Locate the cell with the specified text and output its (X, Y) center coordinate. 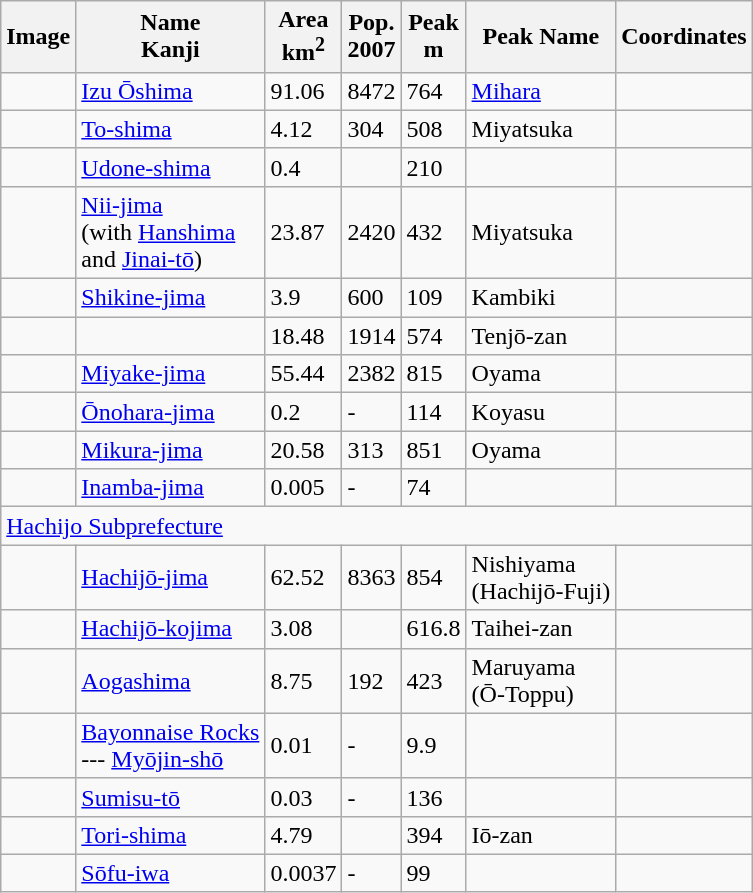
91.06 (304, 91)
136 (434, 797)
Ōnohara-jima (170, 412)
8.75 (304, 680)
8472 (372, 91)
4.12 (304, 129)
Inamba-jima (170, 488)
Coordinates (684, 37)
Taihei-zan (541, 629)
Tori-shima (170, 835)
854 (434, 578)
Nii-jima(with Hanshimaand Jinai-tō) (170, 232)
Mikura-jima (170, 450)
Areakm2 (304, 37)
18.48 (304, 336)
508 (434, 129)
Hachijō-kojima (170, 629)
74 (434, 488)
8363 (372, 578)
Hachijō-jima (170, 578)
0.005 (304, 488)
313 (372, 450)
851 (434, 450)
394 (434, 835)
3.08 (304, 629)
Bayonnaise Rocks--- Myōjin-shō (170, 746)
Maruyama(Ō-Toppu) (541, 680)
55.44 (304, 374)
Image (38, 37)
Izu Ōshima (170, 91)
Nishiyama(Hachijō-Fuji) (541, 578)
0.0037 (304, 873)
616.8 (434, 629)
815 (434, 374)
114 (434, 412)
Sumisu-tō (170, 797)
NameKanji (170, 37)
1914 (372, 336)
Udone-shima (170, 167)
Iō-zan (541, 835)
210 (434, 167)
304 (372, 129)
62.52 (304, 578)
600 (372, 298)
Sōfu-iwa (170, 873)
0.03 (304, 797)
Peak Name (541, 37)
99 (434, 873)
192 (372, 680)
0.01 (304, 746)
To-shima (170, 129)
0.2 (304, 412)
23.87 (304, 232)
432 (434, 232)
109 (434, 298)
Peakm (434, 37)
Pop.2007 (372, 37)
0.4 (304, 167)
20.58 (304, 450)
2382 (372, 374)
Tenjō-zan (541, 336)
3.9 (304, 298)
4.79 (304, 835)
Miyake-jima (170, 374)
574 (434, 336)
Aogashima (170, 680)
Kambiki (541, 298)
Mihara (541, 91)
764 (434, 91)
Koyasu (541, 412)
Shikine-jima (170, 298)
423 (434, 680)
2420 (372, 232)
Hachijo Subprefecture (376, 526)
9.9 (434, 746)
